For the text-containing cell, return its midpoint in (x, y) coordinate format. 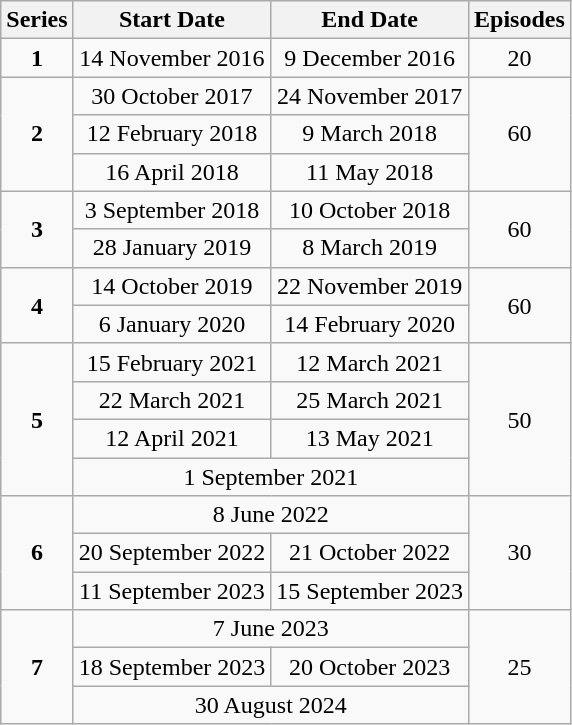
11 September 2023 (172, 591)
16 April 2018 (172, 172)
10 October 2018 (370, 210)
13 May 2021 (370, 438)
1 September 2021 (270, 477)
28 January 2019 (172, 248)
9 December 2016 (370, 58)
14 November 2016 (172, 58)
14 October 2019 (172, 286)
2 (37, 134)
8 March 2019 (370, 248)
9 March 2018 (370, 134)
8 June 2022 (270, 515)
30 (520, 553)
4 (37, 305)
12 March 2021 (370, 362)
6 January 2020 (172, 324)
6 (37, 553)
Episodes (520, 20)
25 March 2021 (370, 400)
15 February 2021 (172, 362)
11 May 2018 (370, 172)
15 September 2023 (370, 591)
3 (37, 229)
20 October 2023 (370, 667)
24 November 2017 (370, 96)
21 October 2022 (370, 553)
14 February 2020 (370, 324)
22 March 2021 (172, 400)
18 September 2023 (172, 667)
20 (520, 58)
12 February 2018 (172, 134)
Start Date (172, 20)
Series (37, 20)
12 April 2021 (172, 438)
7 June 2023 (270, 629)
20 September 2022 (172, 553)
7 (37, 667)
30 October 2017 (172, 96)
End Date (370, 20)
50 (520, 419)
1 (37, 58)
22 November 2019 (370, 286)
3 September 2018 (172, 210)
5 (37, 419)
25 (520, 667)
30 August 2024 (270, 705)
